Identify which cell holds the provided text, then report its [X, Y] central coordinate. 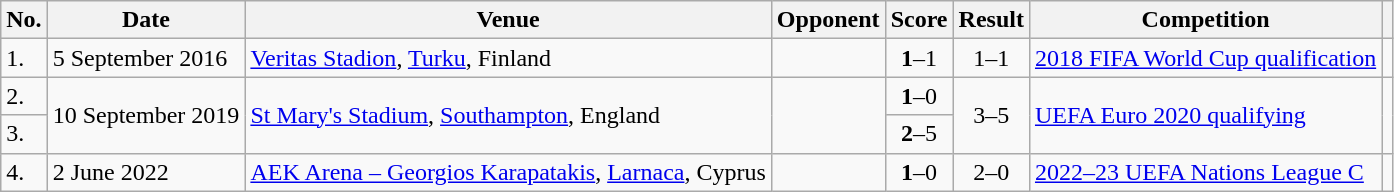
Competition [1205, 20]
Veritas Stadion, Turku, Finland [508, 58]
2–0 [991, 172]
2018 FIFA World Cup qualification [1205, 58]
2022–23 UEFA Nations League C [1205, 172]
10 September 2019 [146, 115]
5 September 2016 [146, 58]
AEK Arena – Georgios Karapatakis, Larnaca, Cyprus [508, 172]
4. [24, 172]
Opponent [828, 20]
Score [919, 20]
2–5 [919, 134]
3. [24, 134]
3–5 [991, 115]
Date [146, 20]
UEFA Euro 2020 qualifying [1205, 115]
No. [24, 20]
Venue [508, 20]
St Mary's Stadium, Southampton, England [508, 115]
2 June 2022 [146, 172]
Result [991, 20]
1. [24, 58]
2. [24, 96]
